From the cell containing the given text, extract its center point as (X, Y) coordinate. 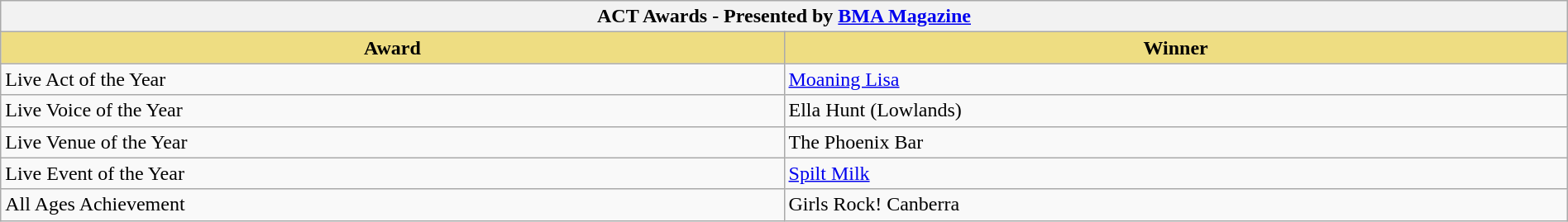
Live Event of the Year (392, 173)
Moaning Lisa (1176, 79)
Live Venue of the Year (392, 142)
Live Act of the Year (392, 79)
All Ages Achievement (392, 205)
Award (392, 48)
The Phoenix Bar (1176, 142)
ACT Awards - Presented by BMA Magazine (784, 17)
Girls Rock! Canberra (1176, 205)
Ella Hunt (Lowlands) (1176, 111)
Winner (1176, 48)
Spilt Milk (1176, 173)
Live Voice of the Year (392, 111)
